Capture the cell that displays the provided text and extract its (x, y) central coordinate. 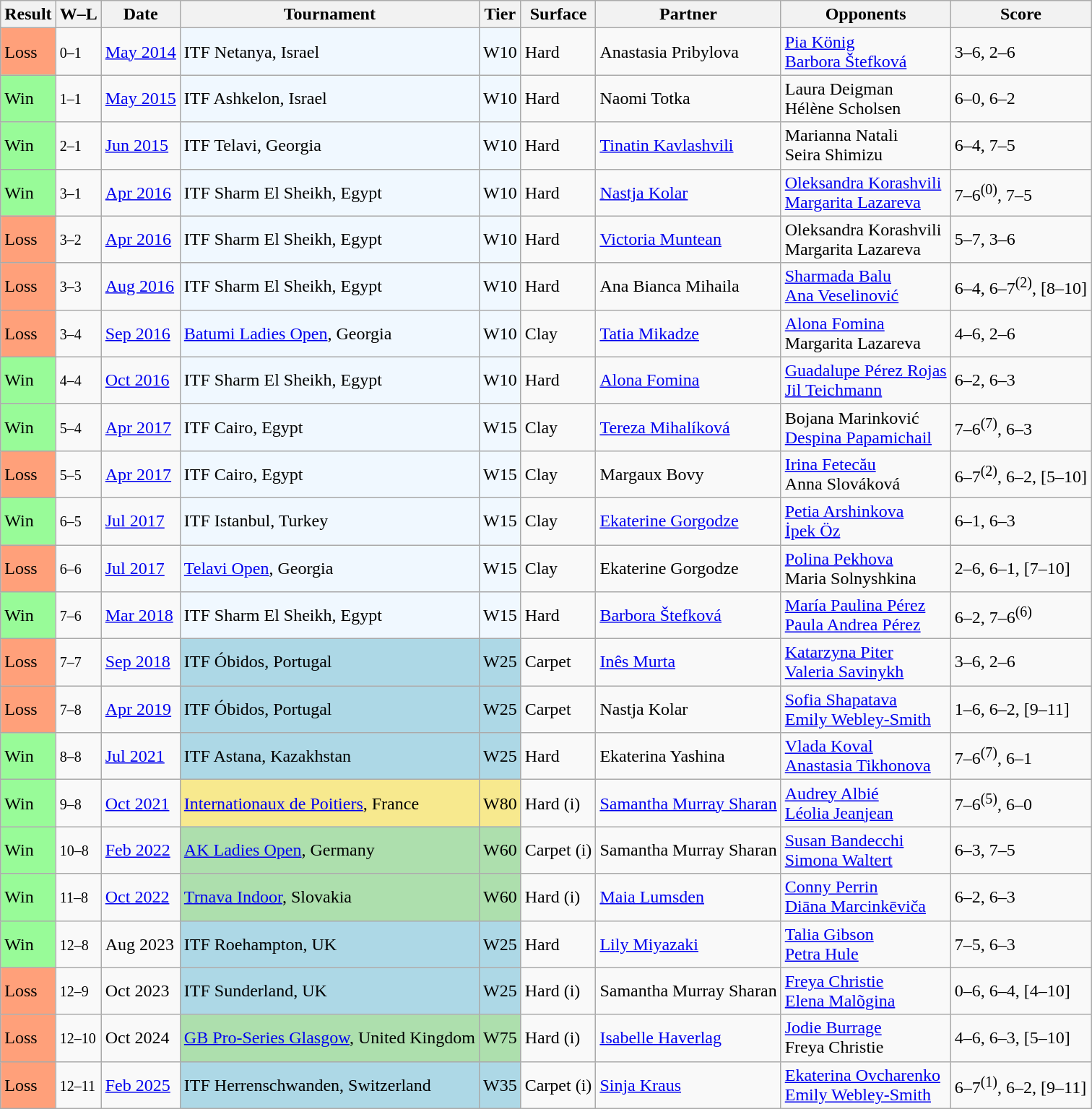
4–4 (78, 380)
ITF Netanya, Israel (329, 52)
1–1 (78, 98)
ITF Astana, Kazakhstan (329, 757)
6–3, 7–5 (1020, 851)
Petia Arshinkova İpek Öz (865, 521)
May 2015 (140, 98)
Lily Miyazaki (688, 944)
Isabelle Haverlag (688, 1038)
Susan Bandecchi Simona Waltert (865, 851)
Pia König Barbora Štefková (865, 52)
Oct 2023 (140, 991)
Oct 2024 (140, 1038)
6–7(2), 6–2, [5–10] (1020, 474)
Apr 2019 (140, 709)
Freya Christie Elena Malõgina (865, 991)
6–4, 6–7(2), [8–10] (1020, 286)
Score (1020, 14)
Alona Fomina (688, 380)
6–0, 6–2 (1020, 98)
11–8 (78, 897)
Anastasia Pribylova (688, 52)
Mar 2018 (140, 615)
Conny Perrin Diāna Marcinkēviča (865, 897)
Irina Fetecău Anna Slováková (865, 474)
5–4 (78, 427)
Ekaterina Ovcharenko Emily Webley-Smith (865, 1084)
Guadalupe Pérez Rojas Jil Teichmann (865, 380)
Partner (688, 14)
7–6(7), 6–1 (1020, 757)
6–1, 6–3 (1020, 521)
Jodie Burrage Freya Christie (865, 1038)
W–L (78, 14)
Telavi Open, Georgia (329, 567)
4–6, 6–3, [5–10] (1020, 1038)
W75 (500, 1038)
7–6(5), 6–0 (1020, 803)
Sinja Kraus (688, 1084)
5–5 (78, 474)
3–1 (78, 192)
Ana Bianca Mihaila (688, 286)
12–9 (78, 991)
Sep 2016 (140, 334)
8–8 (78, 757)
9–8 (78, 803)
Feb 2022 (140, 851)
W35 (500, 1084)
7–8 (78, 709)
Audrey Albié Léolia Jeanjean (865, 803)
ITF Telavi, Georgia (329, 146)
Sharmada Balu Ana Veselinović (865, 286)
Tereza Mihalíková (688, 427)
7–7 (78, 663)
Feb 2025 (140, 1084)
Bojana Marinković Despina Papamichail (865, 427)
Polina Pekhova Maria Solnyshkina (865, 567)
7–5, 6–3 (1020, 944)
Katarzyna Piter Valeria Savinykh (865, 663)
Sofia Shapatava Emily Webley-Smith (865, 709)
2–1 (78, 146)
7–6(0), 7–5 (1020, 192)
ITF Herrenschwanden, Switzerland (329, 1084)
Inês Murta (688, 663)
7–6 (78, 615)
ITF Roehampton, UK (329, 944)
3–3 (78, 286)
3–4 (78, 334)
2–6, 6–1, [7–10] (1020, 567)
Maia Lumsden (688, 897)
W80 (500, 803)
6–4, 7–5 (1020, 146)
Batumi Ladies Open, Georgia (329, 334)
Oct 2016 (140, 380)
7–6(7), 6–3 (1020, 427)
GB Pro-Series Glasgow, United Kingdom (329, 1038)
Tatia Mikadze (688, 334)
6–6 (78, 567)
Internationaux de Poitiers, France (329, 803)
Tournament (329, 14)
Aug 2016 (140, 286)
Surface (558, 14)
10–8 (78, 851)
Opponents (865, 14)
12–11 (78, 1084)
12–8 (78, 944)
Date (140, 14)
Tier (500, 14)
6–7(1), 6–2, [9–11] (1020, 1084)
ITF Istanbul, Turkey (329, 521)
Naomi Totka (688, 98)
Alona Fomina Margarita Lazareva (865, 334)
Oct 2021 (140, 803)
Ekaterina Yashina (688, 757)
12–10 (78, 1038)
Result (28, 14)
Oct 2022 (140, 897)
Barbora Štefková (688, 615)
1–6, 6–2, [9–11] (1020, 709)
Vlada Koval Anastasia Tikhonova (865, 757)
Victoria Muntean (688, 240)
5–7, 3–6 (1020, 240)
6–2, 7–6(6) (1020, 615)
0–6, 6–4, [4–10] (1020, 991)
Jun 2015 (140, 146)
AK Ladies Open, Germany (329, 851)
María Paulina Pérez Paula Andrea Pérez (865, 615)
Sep 2018 (140, 663)
May 2014 (140, 52)
ITF Ashkelon, Israel (329, 98)
Jul 2021 (140, 757)
Laura Deigman Hélène Scholsen (865, 98)
Talia Gibson Petra Hule (865, 944)
Marianna Natali Seira Shimizu (865, 146)
Trnava Indoor, Slovakia (329, 897)
Margaux Bovy (688, 474)
4–6, 2–6 (1020, 334)
Aug 2023 (140, 944)
3–2 (78, 240)
Tinatin Kavlashvili (688, 146)
0–1 (78, 52)
6–5 (78, 521)
ITF Sunderland, UK (329, 991)
